For the text-containing cell, return its midpoint in [X, Y] coordinate format. 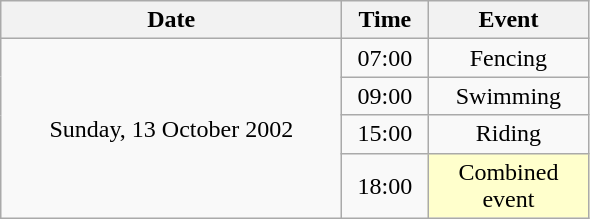
Riding [508, 134]
18:00 [385, 186]
Fencing [508, 58]
09:00 [385, 96]
Time [385, 20]
Swimming [508, 96]
Event [508, 20]
Sunday, 13 October 2002 [172, 128]
Combined event [508, 186]
07:00 [385, 58]
Date [172, 20]
15:00 [385, 134]
